Pinpoint the cell where the given text exists, returning its (x, y) midpoint coordinate. 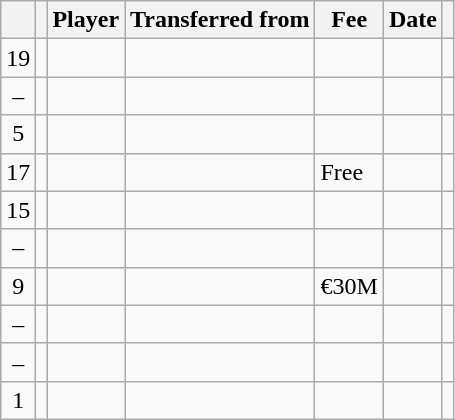
€30M (349, 286)
9 (18, 286)
Free (349, 172)
19 (18, 58)
Date (412, 20)
Transferred from (220, 20)
1 (18, 400)
Player (86, 20)
17 (18, 172)
Fee (349, 20)
5 (18, 134)
15 (18, 210)
